Locate the cell with the specified text and output its [x, y] center coordinate. 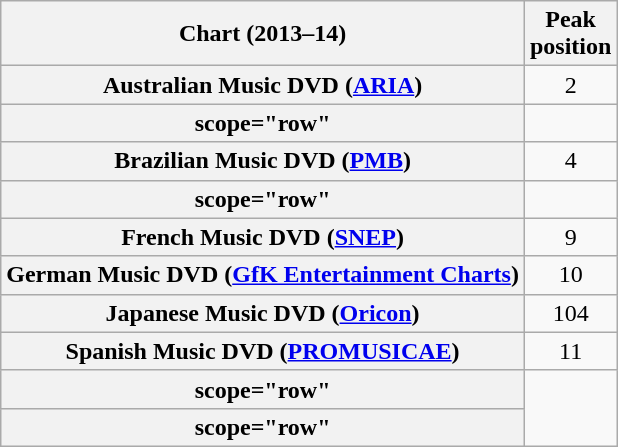
11 [570, 351]
9 [570, 237]
4 [570, 161]
Australian Music DVD (ARIA) [263, 85]
104 [570, 313]
French Music DVD (SNEP) [263, 237]
Chart (2013–14) [263, 34]
Peakposition [570, 34]
Japanese Music DVD (Oricon) [263, 313]
Spanish Music DVD (PROMUSICAE) [263, 351]
Brazilian Music DVD (PMB) [263, 161]
German Music DVD (GfK Entertainment Charts) [263, 275]
10 [570, 275]
2 [570, 85]
